Capture the cell that displays the provided text and extract its (X, Y) central coordinate. 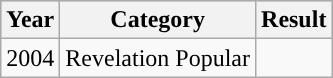
Year (30, 20)
Revelation Popular (158, 58)
Category (158, 20)
2004 (30, 58)
Result (294, 20)
